Extract the (X, Y) coordinate from the center of the cell holding the provided text.  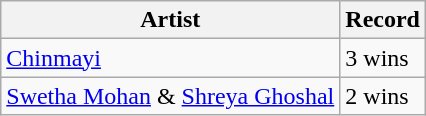
2 wins (383, 96)
Artist (170, 20)
Record (383, 20)
Chinmayi (170, 58)
Swetha Mohan & Shreya Ghoshal (170, 96)
3 wins (383, 58)
